Return the [X, Y] coordinate for the center point of the cell that contains the specified text.  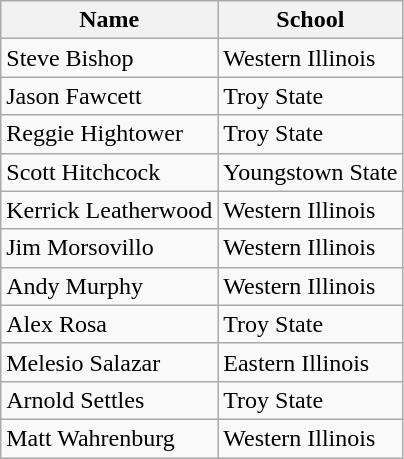
Arnold Settles [110, 400]
School [310, 20]
Kerrick Leatherwood [110, 210]
Matt Wahrenburg [110, 438]
Jason Fawcett [110, 96]
Alex Rosa [110, 324]
Scott Hitchcock [110, 172]
Melesio Salazar [110, 362]
Youngstown State [310, 172]
Name [110, 20]
Jim Morsovillo [110, 248]
Reggie Hightower [110, 134]
Steve Bishop [110, 58]
Andy Murphy [110, 286]
Eastern Illinois [310, 362]
